Search for the cell housing the specified text and yield its (X, Y) center coordinate. 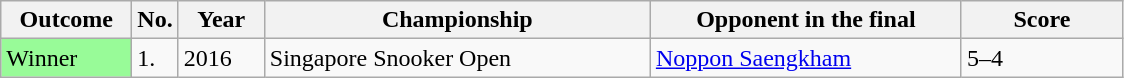
Singapore Snooker Open (457, 58)
Opponent in the final (806, 20)
2016 (221, 58)
5–4 (1042, 58)
Year (221, 20)
Score (1042, 20)
Noppon Saengkham (806, 58)
No. (155, 20)
Outcome (66, 20)
Championship (457, 20)
1. (155, 58)
Winner (66, 58)
